Pinpoint the cell where the given text exists, returning its [X, Y] midpoint coordinate. 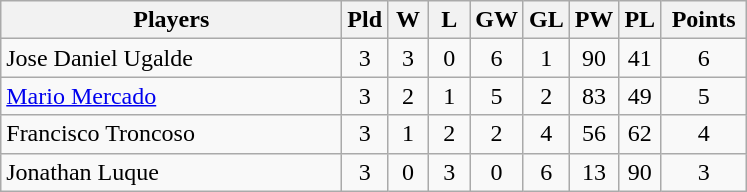
GW [497, 20]
PL [640, 20]
W [408, 20]
41 [640, 58]
Jose Daniel Ugalde [172, 58]
56 [594, 134]
Points [704, 20]
L [450, 20]
49 [640, 96]
Pld [365, 20]
13 [594, 172]
Mario Mercado [172, 96]
Francisco Troncoso [172, 134]
Players [172, 20]
PW [594, 20]
83 [594, 96]
GL [546, 20]
62 [640, 134]
Jonathan Luque [172, 172]
